Pinpoint the cell where the given text exists, returning its [x, y] midpoint coordinate. 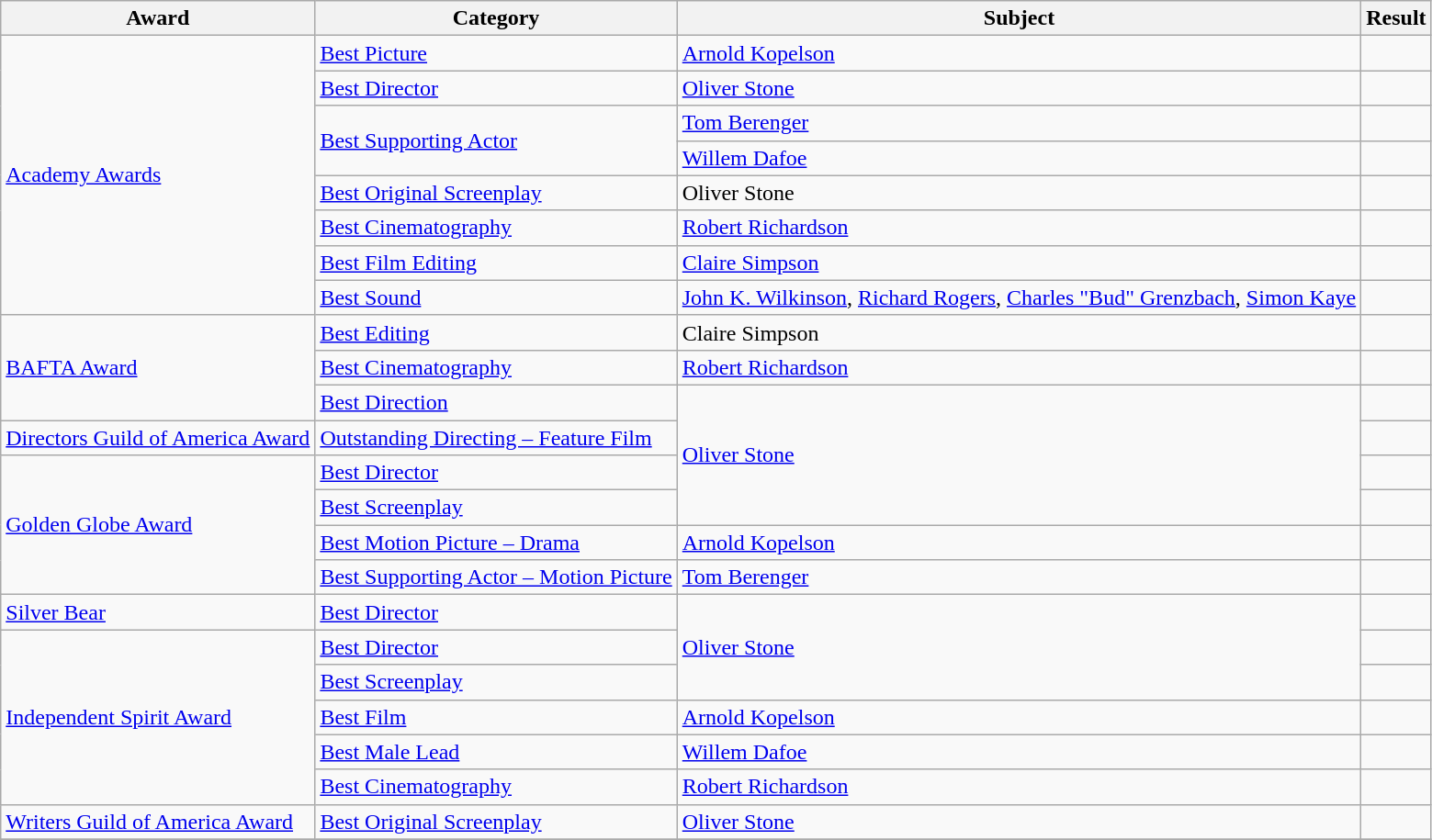
Best Direction [496, 402]
Award [158, 18]
Directors Guild of America Award [158, 438]
Best Supporting Actor [496, 140]
Outstanding Directing – Feature Film [496, 438]
Result [1396, 18]
John K. Wilkinson, Richard Rogers, Charles "Bud" Grenzbach, Simon Kaye [1019, 297]
Independent Spirit Award [158, 717]
Best Editing [496, 332]
Best Film [496, 717]
Category [496, 18]
Best Male Lead [496, 752]
Academy Awards [158, 175]
Best Sound [496, 297]
BAFTA Award [158, 367]
Best Supporting Actor – Motion Picture [496, 577]
Best Motion Picture – Drama [496, 543]
Best Film Editing [496, 263]
Best Picture [496, 53]
Golden Globe Award [158, 525]
Subject [1019, 18]
Silver Bear [158, 612]
Writers Guild of America Award [158, 822]
